Pinpoint the cell where the given text exists, returning its (x, y) midpoint coordinate. 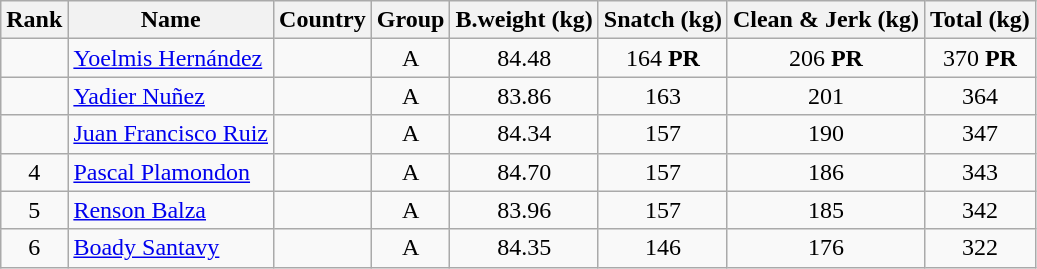
146 (662, 248)
6 (34, 248)
176 (826, 248)
206 PR (826, 58)
343 (980, 172)
84.70 (524, 172)
190 (826, 134)
Yadier Nuñez (171, 96)
347 (980, 134)
364 (980, 96)
5 (34, 210)
Juan Francisco Ruiz (171, 134)
Snatch (kg) (662, 20)
322 (980, 248)
4 (34, 172)
342 (980, 210)
Group (410, 20)
163 (662, 96)
Pascal Plamondon (171, 172)
Country (323, 20)
83.96 (524, 210)
Total (kg) (980, 20)
Renson Balza (171, 210)
B.weight (kg) (524, 20)
164 PR (662, 58)
185 (826, 210)
83.86 (524, 96)
370 PR (980, 58)
Name (171, 20)
Clean & Jerk (kg) (826, 20)
201 (826, 96)
Yoelmis Hernández (171, 58)
Rank (34, 20)
84.35 (524, 248)
84.34 (524, 134)
Boady Santavy (171, 248)
186 (826, 172)
84.48 (524, 58)
